Scan for the cell matching the given text and deliver its (x, y) coordinate at center. 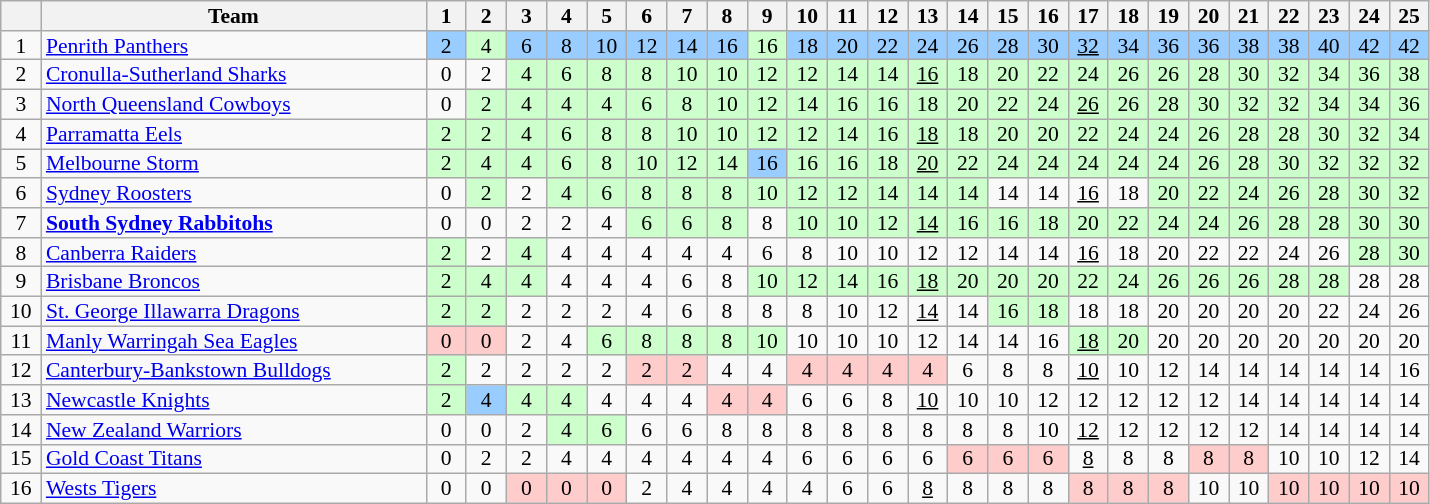
25 (1409, 16)
Wests Tigers (234, 489)
Team (234, 16)
Cronulla-Sutherland Sharks (234, 75)
Newcastle Knights (234, 400)
40 (1329, 46)
Gold Coast Titans (234, 459)
21 (1248, 16)
St. George Illawarra Dragons (234, 312)
Sydney Roosters (234, 193)
Brisbane Broncos (234, 282)
19 (1168, 16)
Manly Warringah Sea Eagles (234, 341)
17 (1088, 16)
Melbourne Storm (234, 164)
23 (1329, 16)
Canberra Raiders (234, 253)
North Queensland Cowboys (234, 105)
Parramatta Eels (234, 134)
Canterbury-Bankstown Bulldogs (234, 371)
Penrith Panthers (234, 46)
New Zealand Warriors (234, 430)
South Sydney Rabbitohs (234, 223)
